Scan for the cell matching the given text and deliver its (x, y) coordinate at center. 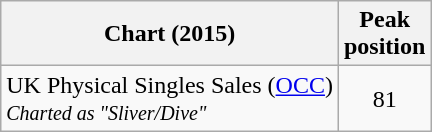
UK Physical Singles Sales (OCC)Charted as "Sliver/Dive" (170, 98)
Chart (2015) (170, 34)
Peakposition (384, 34)
81 (384, 98)
